Locate the cell with the specified text and output its [X, Y] center coordinate. 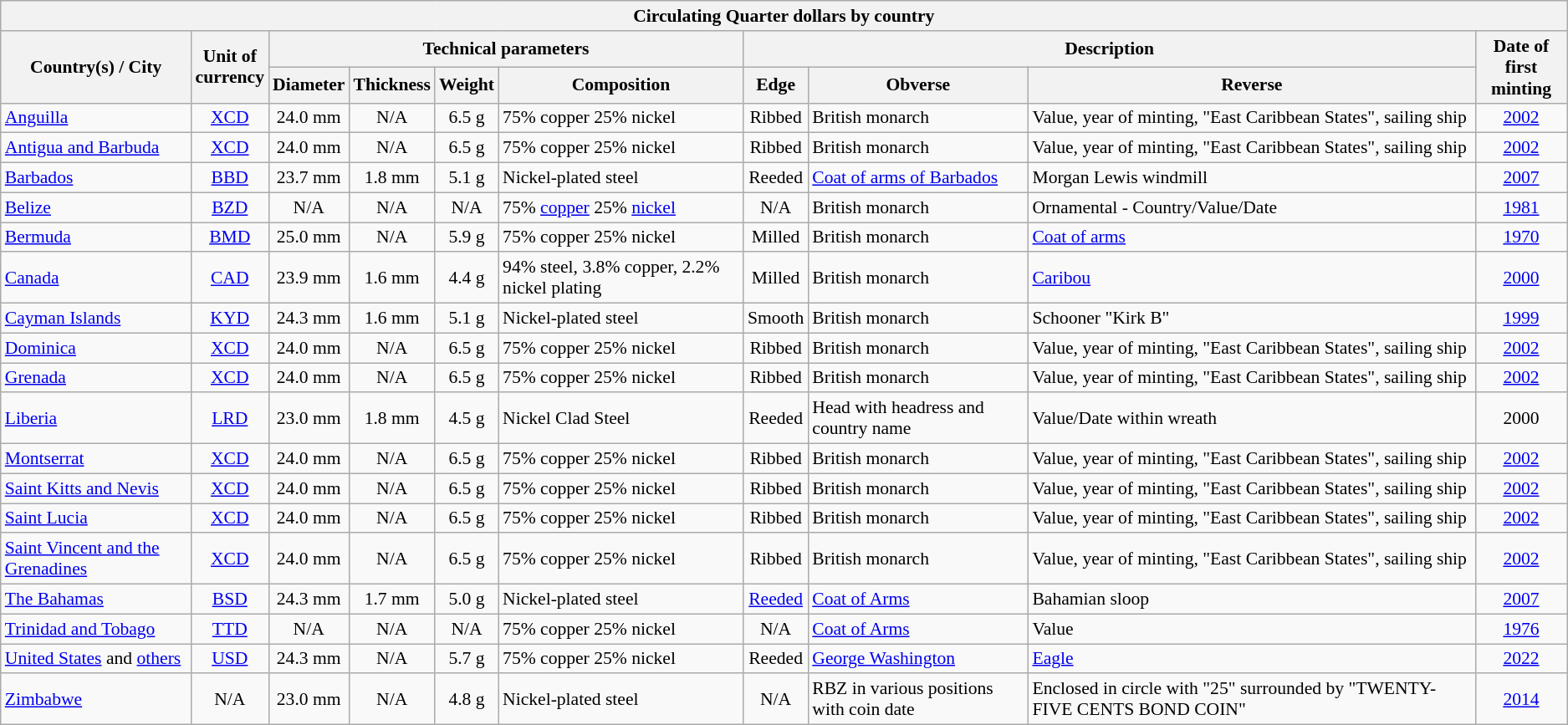
Saint Lucia [96, 518]
Liberia [96, 418]
5.0 g [467, 600]
Smooth [776, 319]
Unit of currency [230, 67]
USD [230, 659]
RBZ in various positions with coin date [918, 699]
Dominica [96, 348]
Circulating Quarter dollars by country [784, 16]
Value [1251, 629]
Canada [96, 278]
Zimbabwe [96, 699]
The Bahamas [96, 600]
BBD [230, 178]
Barbados [96, 178]
CAD [230, 278]
Coat of arms of Barbados [918, 178]
KYD [230, 319]
Saint Vincent and the Grenadines [96, 559]
1970 [1520, 237]
Bermuda [96, 237]
4.4 g [467, 278]
Weight [467, 85]
Trinidad and Tobago [96, 629]
Thickness [391, 85]
Reverse [1251, 85]
Montserrat [96, 459]
5.7 g [467, 659]
5.9 g [467, 237]
Anguilla [96, 118]
Coat of arms [1251, 237]
TTD [230, 629]
Ornamental - Country/Value/Date [1251, 207]
Grenada [96, 378]
Head with headress and country name [918, 418]
Caribou [1251, 278]
23.7 mm [309, 178]
Nickel Clad Steel [621, 418]
Date of first minting [1520, 67]
Cayman Islands [96, 319]
Bahamian sloop [1251, 600]
BZD [230, 207]
94% steel, 3.8% copper, 2.2% nickel plating [621, 278]
4.5 g [467, 418]
United States and others [96, 659]
23.9 mm [309, 278]
2022 [1520, 659]
1981 [1520, 207]
Edge [776, 85]
Diameter [309, 85]
George Washington [918, 659]
Description [1109, 49]
Value/Date within wreath [1251, 418]
1976 [1520, 629]
Antigua and Barbuda [96, 148]
Belize [96, 207]
Eagle [1251, 659]
Schooner "Kirk B" [1251, 319]
Enclosed in circle with "25" surrounded by "TWENTY-FIVE CENTS BOND COIN" [1251, 699]
BSD [230, 600]
1.7 mm [391, 600]
Technical parameters [506, 49]
Saint Kitts and Nevis [96, 488]
4.8 g [467, 699]
25.0 mm [309, 237]
Morgan Lewis windmill [1251, 178]
Obverse [918, 85]
Country(s) / City [96, 67]
2014 [1520, 699]
Composition [621, 85]
BMD [230, 237]
LRD [230, 418]
1999 [1520, 319]
